Identify which cell holds the provided text, then report its [x, y] central coordinate. 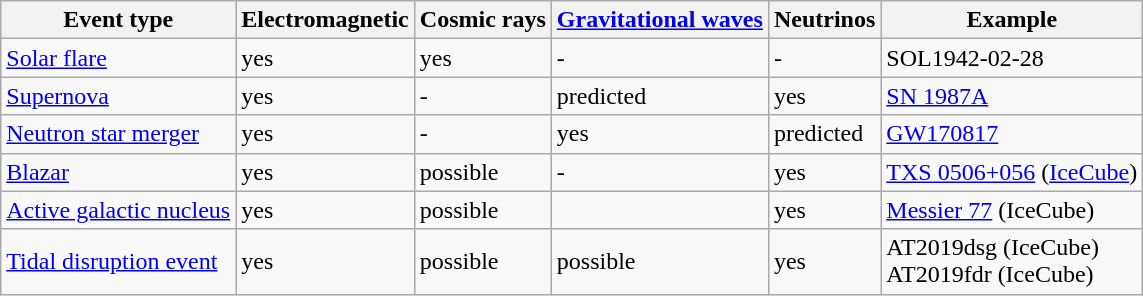
Event type [118, 20]
Supernova [118, 96]
Cosmic rays [482, 20]
GW170817 [1012, 134]
Active galactic nucleus [118, 210]
TXS 0506+056 (IceCube) [1012, 172]
Solar flare [118, 58]
Tidal disruption event [118, 262]
Electromagnetic [326, 20]
Blazar [118, 172]
Example [1012, 20]
AT2019dsg (IceCube)AT2019fdr (IceCube) [1012, 262]
Messier 77 (IceCube) [1012, 210]
SOL1942-02-28 [1012, 58]
Neutrinos [824, 20]
Neutron star merger [118, 134]
Gravitational waves [660, 20]
SN 1987A [1012, 96]
